Locate the cell with the specified text and output its [X, Y] center coordinate. 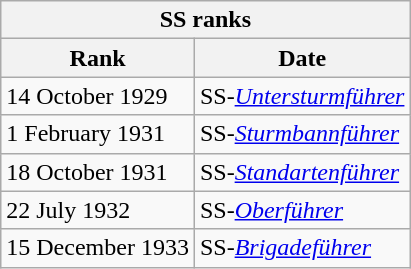
14 October 1929 [98, 96]
SS-Untersturmführer [302, 96]
SS ranks [206, 20]
SS-Sturmbannführer [302, 134]
18 October 1931 [98, 172]
1 February 1931 [98, 134]
SS-Brigadeführer [302, 248]
Rank [98, 58]
SS-Oberführer [302, 210]
Date [302, 58]
15 December 1933 [98, 248]
22 July 1932 [98, 210]
SS-Standartenführer [302, 172]
